Capture the cell that displays the provided text and extract its [X, Y] central coordinate. 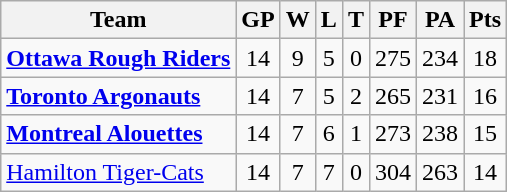
265 [392, 96]
1 [356, 134]
Team [118, 20]
Montreal Alouettes [118, 134]
PF [392, 20]
273 [392, 134]
304 [392, 172]
234 [440, 58]
238 [440, 134]
GP [258, 20]
16 [486, 96]
9 [298, 58]
6 [328, 134]
Ottawa Rough Riders [118, 58]
18 [486, 58]
15 [486, 134]
Hamilton Tiger-Cats [118, 172]
PA [440, 20]
275 [392, 58]
Toronto Argonauts [118, 96]
T [356, 20]
2 [356, 96]
L [328, 20]
263 [440, 172]
Pts [486, 20]
231 [440, 96]
W [298, 20]
